Pinpoint the cell where the given text exists, returning its (X, Y) midpoint coordinate. 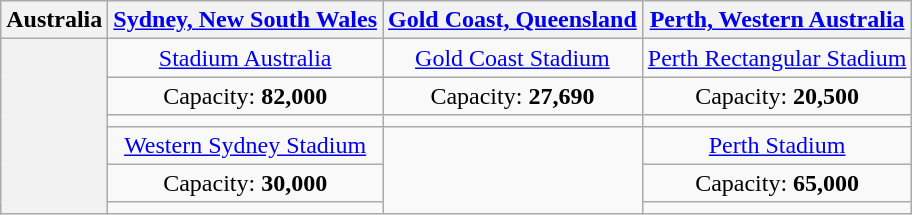
Capacity: 82,000 (246, 96)
Capacity: 27,690 (512, 96)
Gold Coast, Queensland (512, 20)
Western Sydney Stadium (246, 145)
Perth, Western Australia (777, 20)
Perth Stadium (777, 145)
Stadium Australia (246, 58)
Australia (54, 20)
Capacity: 20,500 (777, 96)
Sydney, New South Wales (246, 20)
Gold Coast Stadium (512, 58)
Perth Rectangular Stadium (777, 58)
Capacity: 30,000 (246, 183)
Capacity: 65,000 (777, 183)
